Scan for the cell matching the given text and deliver its (x, y) coordinate at center. 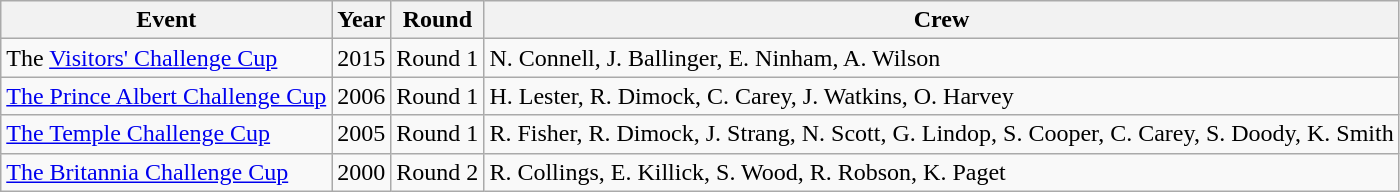
R. Fisher, R. Dimock, J. Strang, N. Scott, G. Lindop, S. Cooper, C. Carey, S. Doody, K. Smith (942, 134)
H. Lester, R. Dimock, C. Carey, J. Watkins, O. Harvey (942, 96)
Round (438, 20)
2015 (362, 58)
R. Collings, E. Killick, S. Wood, R. Robson, K. Paget (942, 172)
The Prince Albert Challenge Cup (166, 96)
2000 (362, 172)
Crew (942, 20)
Round 2 (438, 172)
Event (166, 20)
N. Connell, J. Ballinger, E. Ninham, A. Wilson (942, 58)
2005 (362, 134)
The Visitors' Challenge Cup (166, 58)
2006 (362, 96)
The Britannia Challenge Cup (166, 172)
The Temple Challenge Cup (166, 134)
Year (362, 20)
